Scan for the cell matching the given text and deliver its [x, y] coordinate at center. 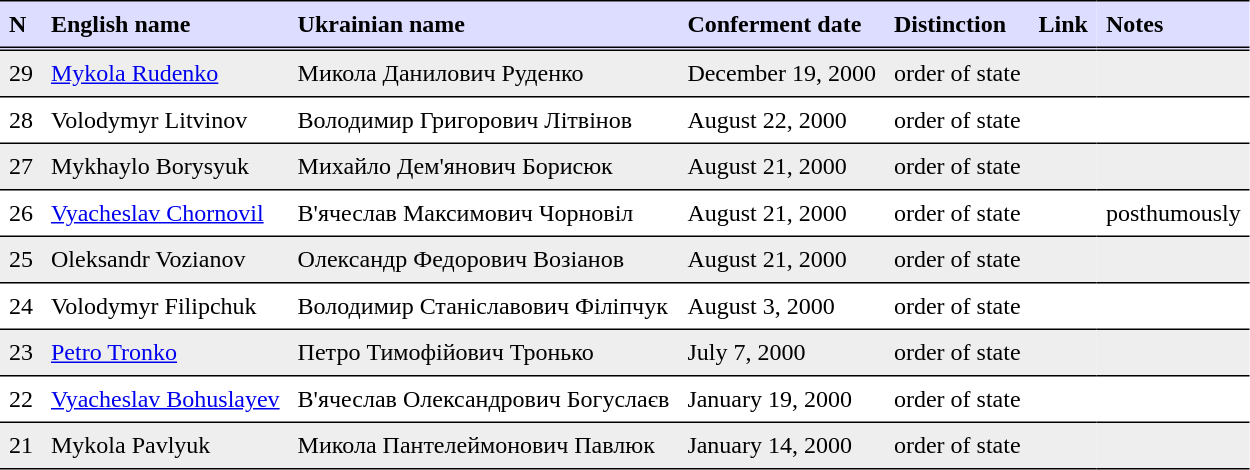
Distinction [958, 25]
Mykola Pavlyuk [166, 445]
25 [21, 259]
27 [21, 166]
December 19, 2000 [782, 73]
Mykhaylo Borysyuk [166, 166]
21 [21, 445]
posthumously [1174, 213]
Петро Тимофійович Тронько [484, 352]
24 [21, 306]
Володимир Григорович Літвінов [484, 120]
English name [166, 25]
Vyacheslav Bohuslayev [166, 399]
Михайло Дем'янович Борисюк [484, 166]
22 [21, 399]
Микола Пантелеймонович Павлюк [484, 445]
July 7, 2000 [782, 352]
Link [1064, 25]
Vyacheslav Chornovil [166, 213]
26 [21, 213]
Oleksandr Vozianov [166, 259]
Микола Данилович Руденко [484, 73]
August 3, 2000 [782, 306]
Conferment date [782, 25]
Notes [1174, 25]
January 14, 2000 [782, 445]
Володимир Станіславович Філіпчук [484, 306]
В'ячеслав Максимович Чорновіл [484, 213]
N [21, 25]
Ukrainian name [484, 25]
Volodymyr Litvinov [166, 120]
29 [21, 73]
Mykola Rudenko [166, 73]
23 [21, 352]
Volodymyr Filipchuk [166, 306]
Олександр Федорович Возіанов [484, 259]
В'ячеслав Олександрович Богуслаєв [484, 399]
Petro Tronko [166, 352]
August 22, 2000 [782, 120]
28 [21, 120]
January 19, 2000 [782, 399]
